Capture the cell that displays the provided text and extract its (X, Y) central coordinate. 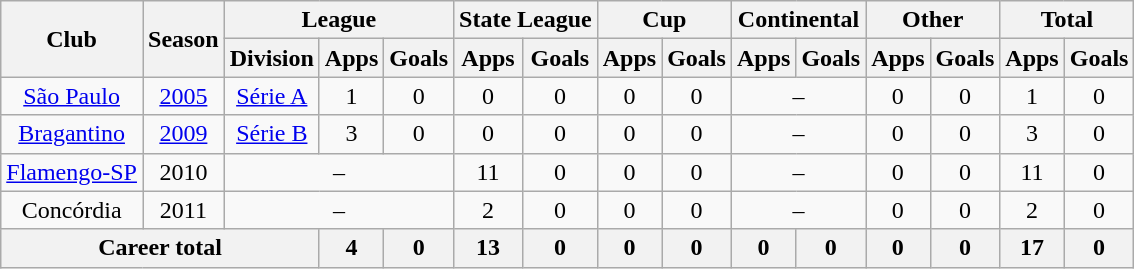
Club (72, 39)
2010 (183, 172)
Continental (798, 20)
Other (933, 20)
Career total (160, 248)
4 (351, 248)
2005 (183, 96)
Total (1067, 20)
Concórdia (72, 210)
2011 (183, 210)
Série A (272, 96)
13 (488, 248)
Série B (272, 134)
Cup (664, 20)
League (338, 20)
Flamengo-SP (72, 172)
São Paulo (72, 96)
Division (272, 58)
Season (183, 39)
State League (526, 20)
17 (1032, 248)
Bragantino (72, 134)
2009 (183, 134)
